Return [X, Y] of the center of cell containing provided text 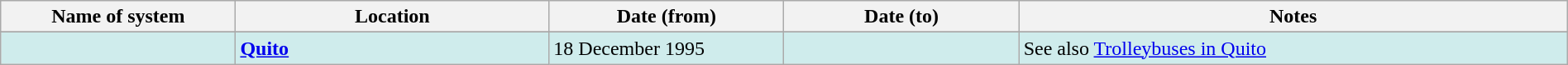
Notes [1293, 17]
Date (to) [901, 17]
Quito [392, 48]
Name of system [118, 17]
18 December 1995 [667, 48]
Location [392, 17]
Date (from) [667, 17]
See also Trolleybuses in Quito [1293, 48]
